From the cell containing the given text, extract its center point as [X, Y] coordinate. 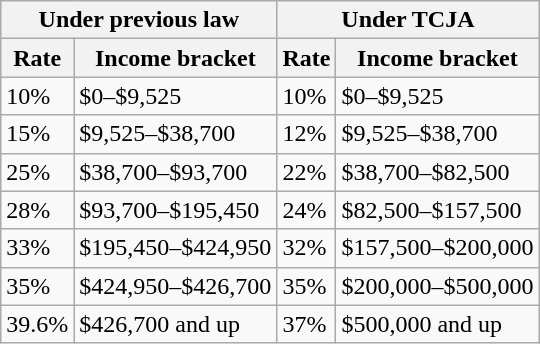
$93,700–$195,450 [176, 210]
12% [306, 134]
Under previous law [139, 20]
37% [306, 324]
$157,500–$200,000 [438, 248]
Under TCJA [408, 20]
39.6% [38, 324]
33% [38, 248]
28% [38, 210]
22% [306, 172]
$38,700–$93,700 [176, 172]
$500,000 and up [438, 324]
32% [306, 248]
$426,700 and up [176, 324]
15% [38, 134]
25% [38, 172]
$424,950–$426,700 [176, 286]
$195,450–$424,950 [176, 248]
24% [306, 210]
$200,000–$500,000 [438, 286]
$82,500–$157,500 [438, 210]
$38,700–$82,500 [438, 172]
